Extract the [X, Y] coordinate from the center of the cell holding the provided text.  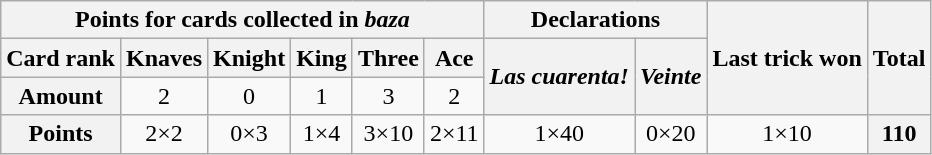
Last trick won [787, 58]
0 [250, 96]
1×4 [322, 134]
Total [899, 58]
Ace [454, 58]
Knight [250, 58]
3 [388, 96]
Three [388, 58]
Declarations [596, 20]
Las cuarenta! [559, 77]
Card rank [61, 58]
0×3 [250, 134]
Amount [61, 96]
2×2 [164, 134]
Knaves [164, 58]
3×10 [388, 134]
Points [61, 134]
Veinte [670, 77]
Points for cards collected in baza [242, 20]
0×20 [670, 134]
2×11 [454, 134]
1×10 [787, 134]
1×40 [559, 134]
1 [322, 96]
110 [899, 134]
King [322, 58]
